Output the (x, y) coordinate of the center of the cell containing the given text.  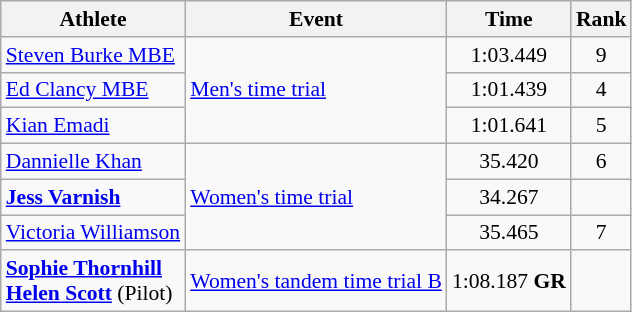
34.267 (509, 197)
Event (316, 19)
6 (602, 162)
Victoria Williamson (93, 233)
7 (602, 233)
Athlete (93, 19)
Ed Clancy MBE (93, 90)
9 (602, 55)
35.420 (509, 162)
1:01.439 (509, 90)
Time (509, 19)
Rank (602, 19)
Men's time trial (316, 90)
Jess Varnish (93, 197)
1:08.187 GR (509, 282)
1:03.449 (509, 55)
1:01.641 (509, 126)
Women's time trial (316, 198)
5 (602, 126)
Dannielle Khan (93, 162)
Kian Emadi (93, 126)
4 (602, 90)
Sophie ThornhillHelen Scott (Pilot) (93, 282)
Steven Burke MBE (93, 55)
Women's tandem time trial B (316, 282)
35.465 (509, 233)
